Find where the given text appears and provide that cell's center as (x, y) coordinate. 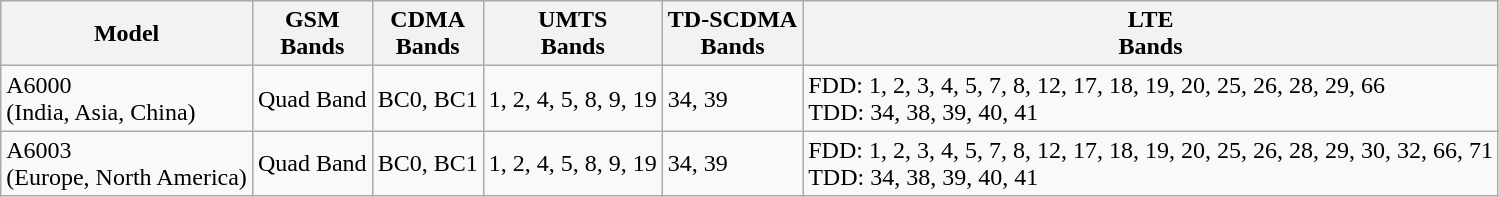
UMTSBands (572, 34)
A6003(Europe, North America) (127, 164)
GSMBands (312, 34)
FDD: 1, 2, 3, 4, 5, 7, 8, 12, 17, 18, 19, 20, 25, 26, 28, 29, 66TDD: 34, 38, 39, 40, 41 (1151, 98)
TD-SCDMABands (732, 34)
FDD: 1, 2, 3, 4, 5, 7, 8, 12, 17, 18, 19, 20, 25, 26, 28, 29, 30, 32, 66, 71TDD: 34, 38, 39, 40, 41 (1151, 164)
A6000(India, Asia, China) (127, 98)
Model (127, 34)
CDMABands (428, 34)
LTEBands (1151, 34)
